Identify which cell holds the provided text, then report its (x, y) central coordinate. 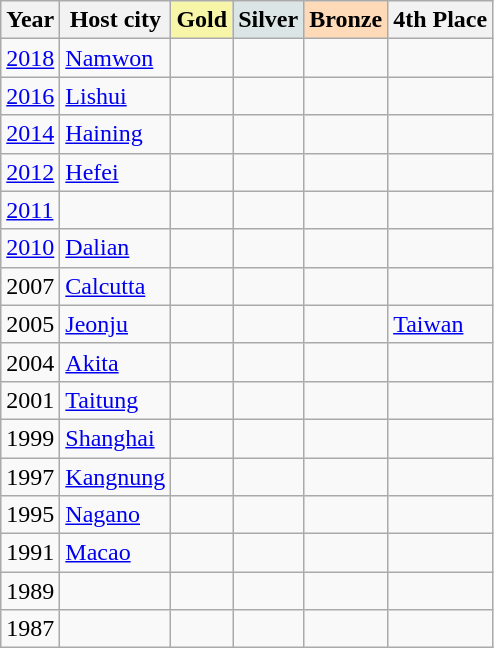
1999 (30, 438)
Taiwan (440, 324)
Macao (116, 553)
4th Place (440, 20)
Akita (116, 362)
Namwon (116, 58)
1995 (30, 515)
2018 (30, 58)
2014 (30, 134)
Lishui (116, 96)
2012 (30, 172)
2005 (30, 324)
Nagano (116, 515)
Jeonju (116, 324)
2011 (30, 210)
Haining (116, 134)
Taitung (116, 400)
Dalian (116, 248)
Bronze (346, 20)
Hefei (116, 172)
1997 (30, 477)
Shanghai (116, 438)
Year (30, 20)
Calcutta (116, 286)
Host city (116, 20)
Kangnung (116, 477)
Silver (268, 20)
Gold (202, 20)
2007 (30, 286)
2004 (30, 362)
2001 (30, 400)
1991 (30, 553)
2016 (30, 96)
1989 (30, 591)
2010 (30, 248)
1987 (30, 629)
